Find where the given text appears and provide that cell's center as (x, y) coordinate. 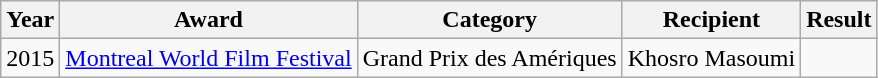
Recipient (711, 20)
Grand Prix des Amériques (490, 58)
Award (208, 20)
Year (30, 20)
Result (839, 20)
2015 (30, 58)
Category (490, 20)
Montreal World Film Festival (208, 58)
Khosro Masoumi (711, 58)
